Determine the (x, y) coordinate at the center of the cell enclosing the given text.  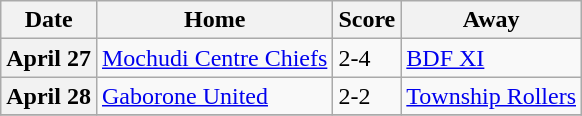
Score (367, 20)
Township Rollers (492, 96)
2-4 (367, 58)
2-2 (367, 96)
April 28 (49, 96)
Mochudi Centre Chiefs (214, 58)
Gaborone United (214, 96)
Date (49, 20)
Away (492, 20)
BDF XI (492, 58)
April 27 (49, 58)
Home (214, 20)
